From the cell containing the given text, extract its center point as (X, Y) coordinate. 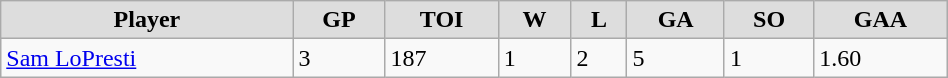
GP (339, 20)
5 (676, 58)
2 (599, 58)
SO (768, 20)
Sam LoPresti (147, 58)
GA (676, 20)
TOI (442, 20)
1.60 (881, 58)
L (599, 20)
GAA (881, 20)
3 (339, 58)
W (534, 20)
Player (147, 20)
187 (442, 58)
